Locate the cell with the specified text and output its [X, Y] center coordinate. 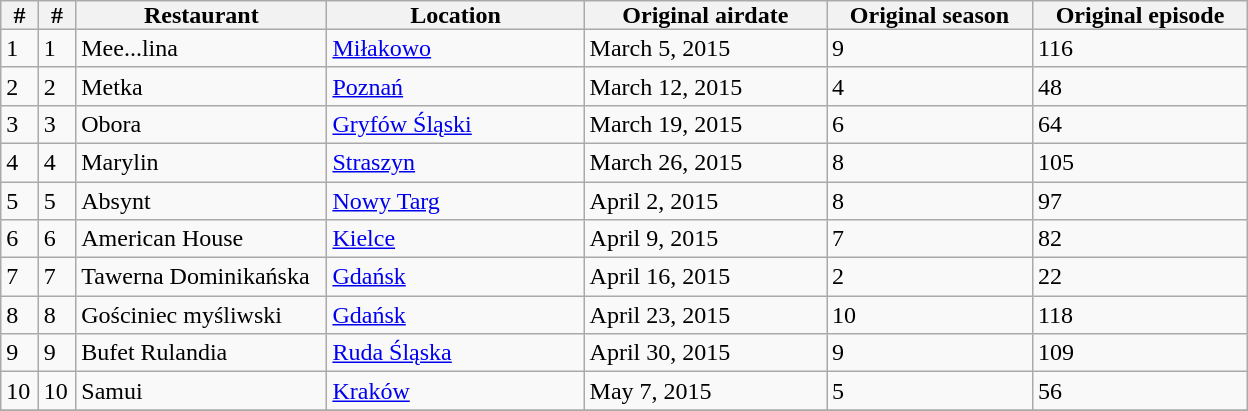
May 7, 2015 [705, 391]
Original episode [1140, 15]
118 [1140, 315]
Gościniec myśliwski [202, 315]
Original season [930, 15]
Obora [202, 124]
Metka [202, 86]
Absynt [202, 201]
116 [1140, 48]
Original airdate [705, 15]
Bufet Rulandia [202, 353]
March 19, 2015 [705, 124]
48 [1140, 86]
Poznań [456, 86]
American House [202, 239]
Tawerna Dominikańska [202, 277]
Gryfów Śląski [456, 124]
Straszyn [456, 162]
April 16, 2015 [705, 277]
Kraków [456, 391]
109 [1140, 353]
April 30, 2015 [705, 353]
April 9, 2015 [705, 239]
105 [1140, 162]
Marylin [202, 162]
97 [1140, 201]
Ruda Śląska [456, 353]
March 26, 2015 [705, 162]
Location [456, 15]
22 [1140, 277]
March 12, 2015 [705, 86]
April 2, 2015 [705, 201]
82 [1140, 239]
Samui [202, 391]
March 5, 2015 [705, 48]
56 [1140, 391]
Kielce [456, 239]
April 23, 2015 [705, 315]
Mee...lina [202, 48]
Restaurant [202, 15]
Miłakowo [456, 48]
Nowy Targ [456, 201]
64 [1140, 124]
